Find where the given text appears and provide that cell's center as [x, y] coordinate. 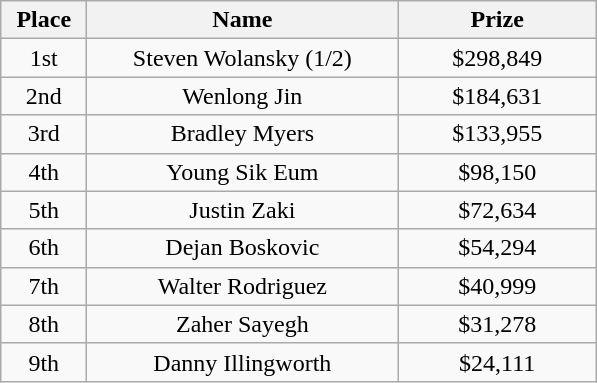
$298,849 [498, 58]
Place [44, 20]
Bradley Myers [242, 134]
Young Sik Eum [242, 172]
$54,294 [498, 248]
8th [44, 324]
2nd [44, 96]
$184,631 [498, 96]
$98,150 [498, 172]
9th [44, 362]
1st [44, 58]
$24,111 [498, 362]
Justin Zaki [242, 210]
$133,955 [498, 134]
5th [44, 210]
Name [242, 20]
4th [44, 172]
Prize [498, 20]
$40,999 [498, 286]
Walter Rodriguez [242, 286]
Danny Illingworth [242, 362]
Zaher Sayegh [242, 324]
3rd [44, 134]
Steven Wolansky (1/2) [242, 58]
$31,278 [498, 324]
7th [44, 286]
6th [44, 248]
Wenlong Jin [242, 96]
Dejan Boskovic [242, 248]
$72,634 [498, 210]
